For the text-containing cell, return its midpoint in (x, y) coordinate format. 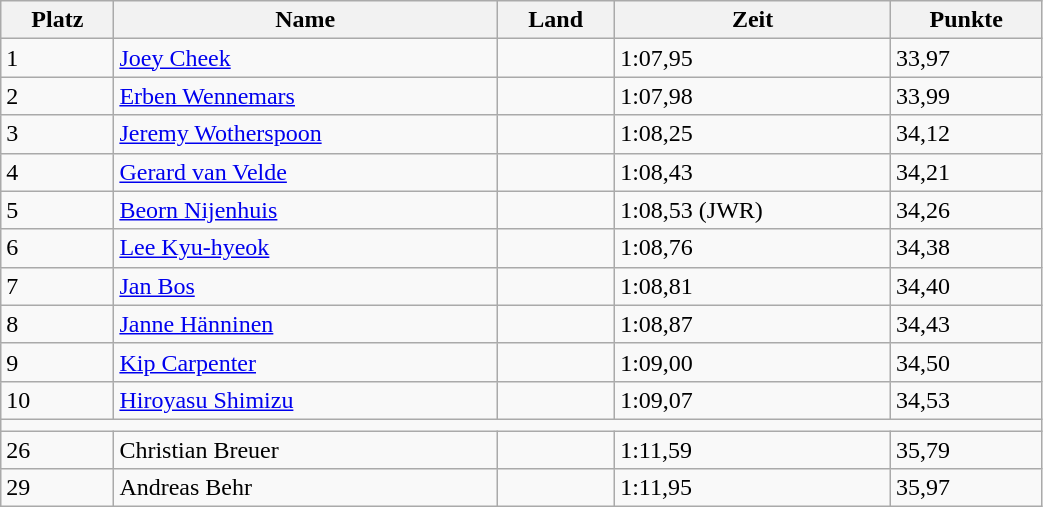
2 (58, 96)
7 (58, 286)
Zeit (753, 20)
Joey Cheek (306, 58)
1:08,25 (753, 134)
5 (58, 210)
Platz (58, 20)
1:07,98 (753, 96)
Jeremy Wotherspoon (306, 134)
34,53 (966, 400)
10 (58, 400)
Name (306, 20)
1:09,00 (753, 362)
8 (58, 324)
3 (58, 134)
Land (556, 20)
34,26 (966, 210)
Erben Wennemars (306, 96)
34,43 (966, 324)
1:07,95 (753, 58)
34,12 (966, 134)
Jan Bos (306, 286)
1:11,59 (753, 449)
Janne Hänninen (306, 324)
35,97 (966, 488)
29 (58, 488)
9 (58, 362)
1:09,07 (753, 400)
34,40 (966, 286)
34,21 (966, 172)
1:08,43 (753, 172)
Punkte (966, 20)
Hiroyasu Shimizu (306, 400)
1:08,53 (JWR) (753, 210)
Kip Carpenter (306, 362)
Lee Kyu-hyeok (306, 248)
35,79 (966, 449)
33,97 (966, 58)
4 (58, 172)
1:08,87 (753, 324)
1:08,81 (753, 286)
1:11,95 (753, 488)
26 (58, 449)
1 (58, 58)
34,50 (966, 362)
Beorn Nijenhuis (306, 210)
Andreas Behr (306, 488)
33,99 (966, 96)
Gerard van Velde (306, 172)
1:08,76 (753, 248)
Christian Breuer (306, 449)
34,38 (966, 248)
6 (58, 248)
